For the text-containing cell, return its midpoint in (x, y) coordinate format. 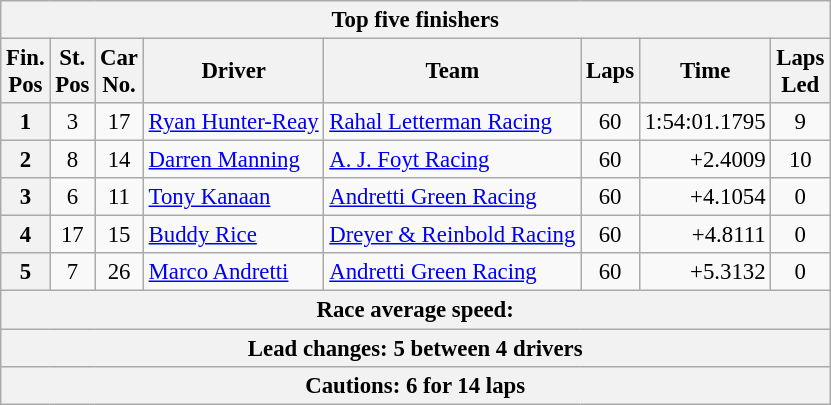
Cautions: 6 for 14 laps (416, 385)
+2.4009 (704, 160)
+4.8111 (704, 235)
+5.3132 (704, 273)
10 (800, 160)
5 (26, 273)
+4.1054 (704, 197)
LapsLed (800, 72)
St.Pos (72, 72)
Team (452, 72)
Ryan Hunter-Reay (234, 122)
1 (26, 122)
6 (72, 197)
11 (120, 197)
Dreyer & Reinbold Racing (452, 235)
Top five finishers (416, 20)
Time (704, 72)
8 (72, 160)
Rahal Letterman Racing (452, 122)
Tony Kanaan (234, 197)
1:54:01.1795 (704, 122)
14 (120, 160)
Driver (234, 72)
7 (72, 273)
CarNo. (120, 72)
Laps (610, 72)
Buddy Rice (234, 235)
A. J. Foyt Racing (452, 160)
Darren Manning (234, 160)
Marco Andretti (234, 273)
9 (800, 122)
4 (26, 235)
Fin.Pos (26, 72)
Race average speed: (416, 310)
26 (120, 273)
2 (26, 160)
15 (120, 235)
Lead changes: 5 between 4 drivers (416, 348)
